Detect which cell encompasses the target text, then output its [X, Y] center coordinate. 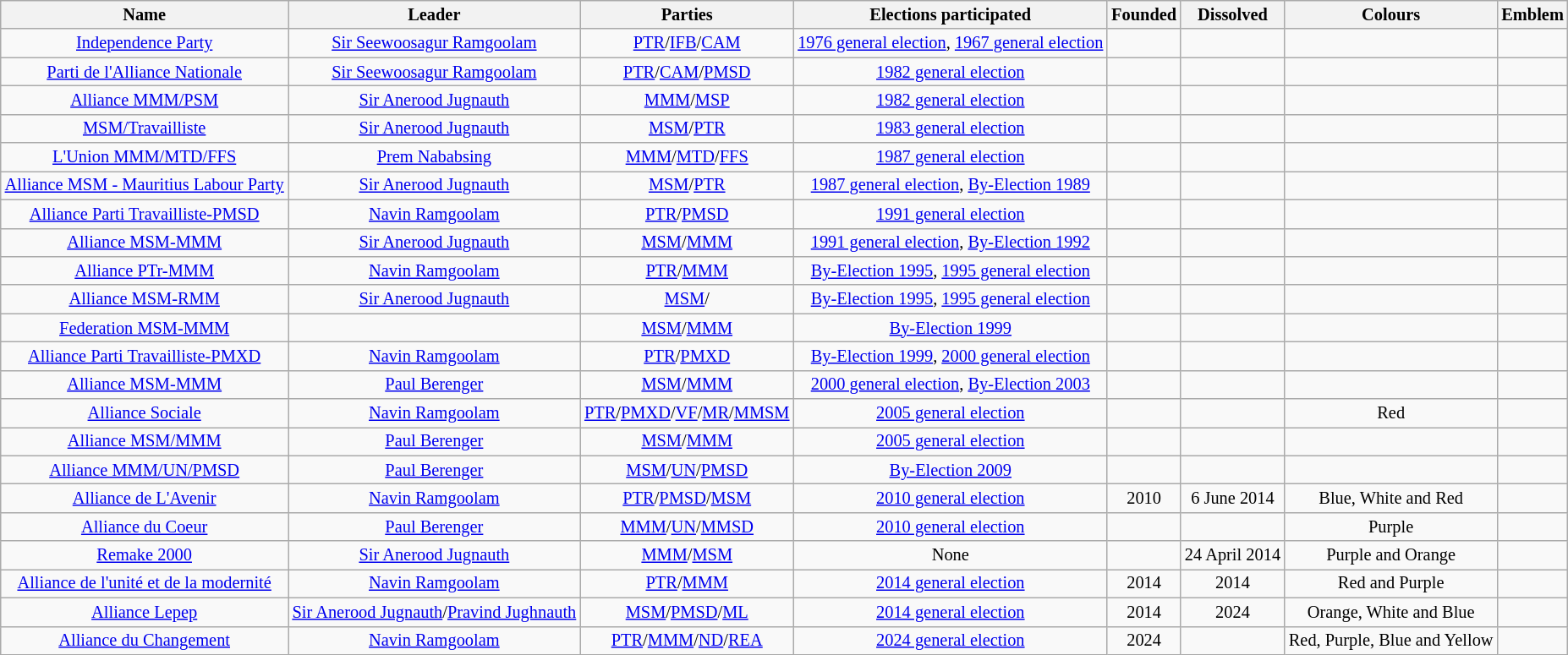
Alliance Parti Travailliste-PMSD [145, 214]
MSM/UN/PMSD [687, 470]
Leader [435, 14]
MSM/ [687, 299]
Dissolved [1233, 14]
Alliance PTr-MMM [145, 270]
Alliance MSM - Mauritius Labour Party [145, 185]
MMM/UN/MMSD [687, 527]
1983 general election [951, 128]
Red and Purple [1391, 583]
Blue, White and Red [1391, 498]
Parti de l'Alliance Nationale [145, 72]
2000 general election, By-Election 2003 [951, 385]
Red, Purple, Blue and Yellow [1391, 641]
Name [145, 14]
Alliance de l'unité et de la modernité [145, 583]
Alliance Lepep [145, 612]
MMM/MSM [687, 555]
Federation MSM-MMM [145, 328]
By-Election 1999 [951, 328]
1976 general election, 1967 general election [951, 43]
Sir Anerood Jugnauth/Pravind Jughnauth [435, 612]
By-Election 1999, 2000 general election [951, 356]
Emblem [1532, 14]
MSM/PMSD/ML [687, 612]
Alliance du Changement [145, 641]
1991 general election [951, 214]
PTR/IFB/CAM [687, 43]
PTR/MMM/ND/REA [687, 641]
Alliance MMM/PSM [145, 100]
Alliance du Coeur [145, 527]
Independence Party [145, 43]
2010 [1143, 498]
PTR/PMSD/MSM [687, 498]
2024 general election [951, 641]
1991 general election, By-Election 1992 [951, 243]
Remake 2000 [145, 555]
Red [1391, 413]
Alliance MSM-RMM [145, 299]
PTR/CAM/PMSD [687, 72]
1987 general election [951, 157]
24 April 2014 [1233, 555]
By-Election 2009 [951, 470]
Alliance Sociale [145, 413]
Founded [1143, 14]
None [951, 555]
Purple and Orange [1391, 555]
1987 general election, By-Election 1989 [951, 185]
MMM/MSP [687, 100]
PTR/PMXD/VF/MR/MMSM [687, 413]
Alliance MSM/MMM [145, 441]
PTR/PMSD [687, 214]
Orange, White and Blue [1391, 612]
MMM/MTD/FFS [687, 157]
Alliance MMM/UN/PMSD [145, 470]
Prem Nababsing [435, 157]
Parties [687, 14]
Colours [1391, 14]
Elections participated [951, 14]
Alliance Parti Travailliste-PMXD [145, 356]
MSM/Travailliste [145, 128]
PTR/PMXD [687, 356]
L'Union MMM/MTD/FFS [145, 157]
Alliance de L'Avenir [145, 498]
6 June 2014 [1233, 498]
Purple [1391, 527]
